From the cell containing the given text, extract its center point as [X, Y] coordinate. 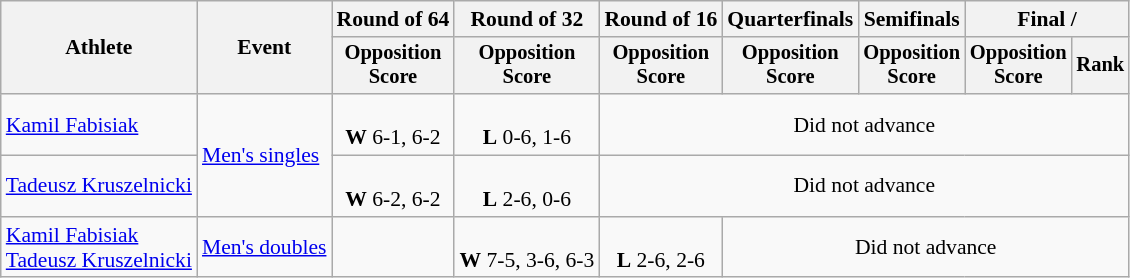
Men's singles [264, 155]
Men's doubles [264, 248]
Semifinals [912, 19]
Final / [1047, 19]
Athlete [99, 48]
Round of 16 [660, 19]
Kamil FabisiakTadeusz Kruszelnicki [99, 248]
L 2-6, 2-6 [660, 248]
Round of 32 [526, 19]
W 7-5, 3-6, 6-3 [526, 248]
W 6-2, 6-2 [394, 186]
W 6-1, 6-2 [394, 124]
L 0-6, 1-6 [526, 124]
Round of 64 [394, 19]
Event [264, 48]
Kamil Fabisiak [99, 124]
Quarterfinals [790, 19]
Rank [1101, 66]
L 2-6, 0-6 [526, 186]
Tadeusz Kruszelnicki [99, 186]
